Detect which cell encompasses the target text, then output its [x, y] center coordinate. 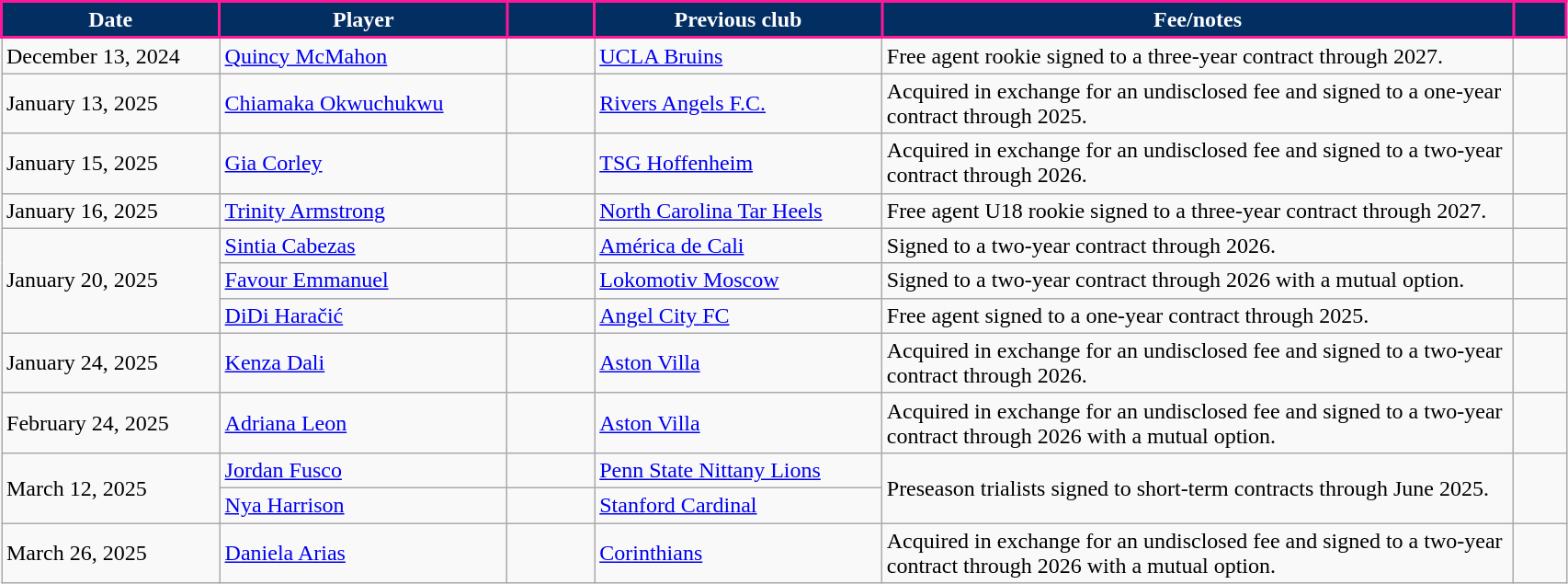
Acquired in exchange for an undisclosed fee and signed to a one-year contract through 2025. [1198, 103]
UCLA Bruins [739, 55]
Signed to a two-year contract through 2026. [1198, 246]
América de Cali [739, 246]
Rivers Angels F.C. [739, 103]
North Carolina Tar Heels [739, 211]
Nya Harrison [364, 505]
January 20, 2025 [111, 281]
Trinity Armstrong [364, 211]
March 26, 2025 [111, 552]
Stanford Cardinal [739, 505]
Preseason trialists signed to short-term contracts through June 2025. [1198, 487]
Chiamaka Okwuchukwu [364, 103]
Favour Emmanuel [364, 281]
Daniela Arias [364, 552]
Free agent rookie signed to a three-year contract through 2027. [1198, 55]
Penn State Nittany Lions [739, 470]
January 15, 2025 [111, 164]
Player [364, 20]
February 24, 2025 [111, 423]
Date [111, 20]
Sintia Cabezas [364, 246]
Angel City FC [739, 315]
January 16, 2025 [111, 211]
DiDi Haračić [364, 315]
Free agent U18 rookie signed to a three-year contract through 2027. [1198, 211]
Lokomotiv Moscow [739, 281]
Jordan Fusco [364, 470]
December 13, 2024 [111, 55]
Free agent signed to a one-year contract through 2025. [1198, 315]
Kenza Dali [364, 362]
January 24, 2025 [111, 362]
Fee/notes [1198, 20]
Adriana Leon [364, 423]
Previous club [739, 20]
Quincy McMahon [364, 55]
TSG Hoffenheim [739, 164]
Corinthians [739, 552]
March 12, 2025 [111, 487]
January 13, 2025 [111, 103]
Signed to a two-year contract through 2026 with a mutual option. [1198, 281]
Gia Corley [364, 164]
